Identify which cell holds the provided text, then report its (x, y) central coordinate. 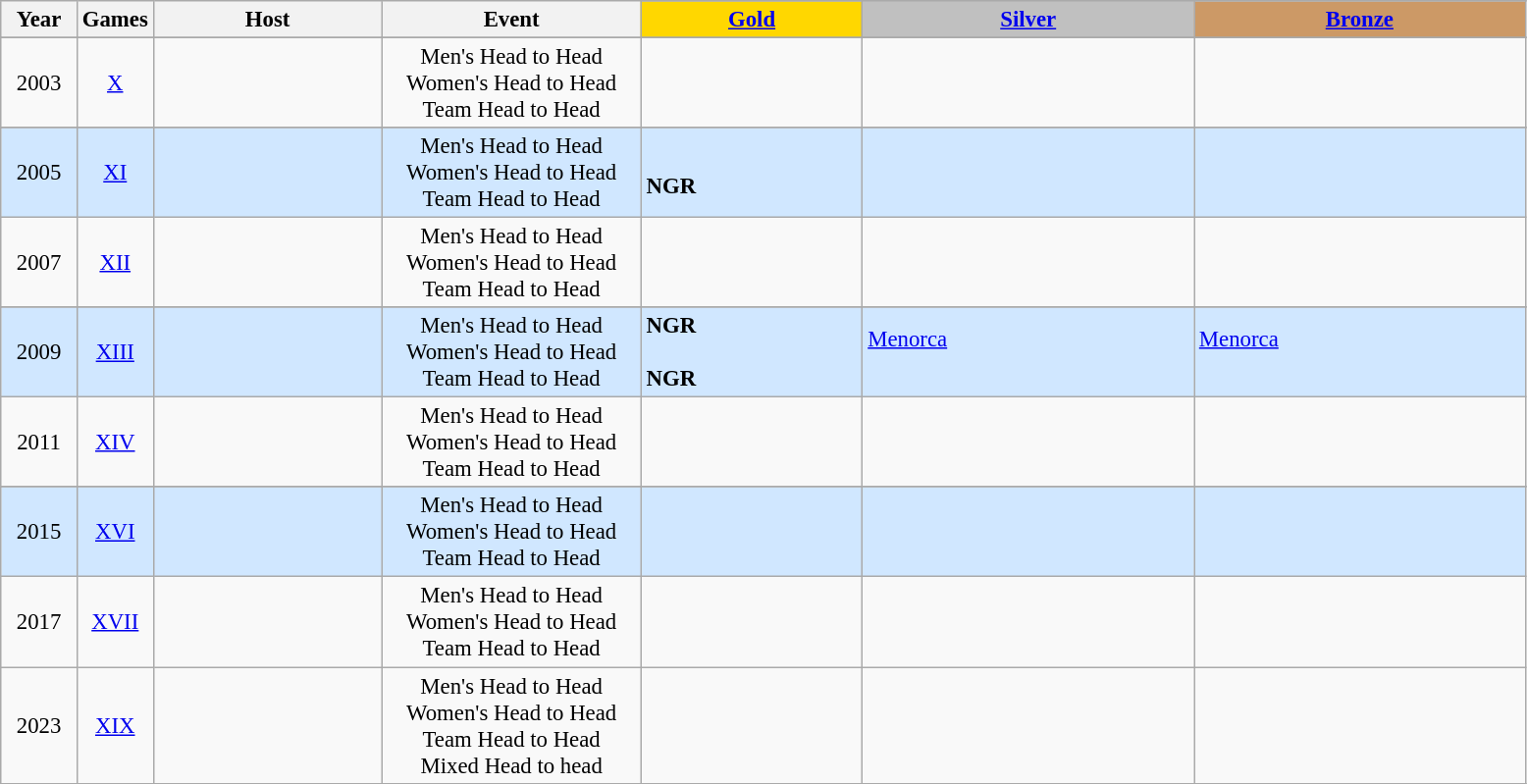
XII (115, 263)
Year (39, 20)
2023 (39, 726)
Games (115, 20)
Men's Head to Head Women's Head to Head Team Head to Head Mixed Head to head (511, 726)
2015 (39, 532)
2017 (39, 622)
Bronze (1360, 20)
X (115, 83)
Host (267, 20)
2005 (39, 173)
XI (115, 173)
Gold (752, 20)
XIII (115, 352)
Silver (1028, 20)
XIV (115, 443)
2009 (39, 352)
2007 (39, 263)
2003 (39, 83)
XVI (115, 532)
NGR (752, 173)
Event (511, 20)
XVII (115, 622)
NGR NGR (752, 352)
2011 (39, 443)
XIX (115, 726)
